Pinpoint the cell where the given text exists, returning its (X, Y) midpoint coordinate. 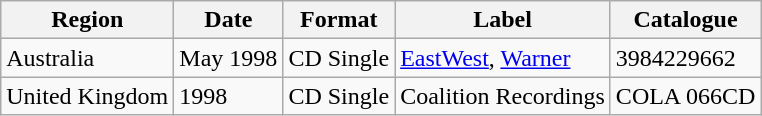
United Kingdom (88, 96)
May 1998 (228, 58)
Catalogue (685, 20)
1998 (228, 96)
Format (339, 20)
Region (88, 20)
EastWest, Warner (503, 58)
Date (228, 20)
3984229662 (685, 58)
Australia (88, 58)
Label (503, 20)
Coalition Recordings (503, 96)
COLA 066CD (685, 96)
